Identify which cell holds the provided text, then report its [X, Y] central coordinate. 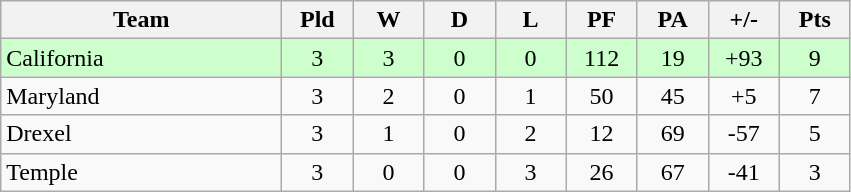
Pld [318, 20]
5 [814, 134]
W [388, 20]
19 [672, 58]
Drexel [142, 134]
-41 [744, 172]
50 [602, 96]
12 [602, 134]
L [530, 20]
D [460, 20]
7 [814, 96]
+93 [744, 58]
Pts [814, 20]
Maryland [142, 96]
69 [672, 134]
+/- [744, 20]
California [142, 58]
112 [602, 58]
45 [672, 96]
26 [602, 172]
Team [142, 20]
Temple [142, 172]
+5 [744, 96]
PF [602, 20]
9 [814, 58]
-57 [744, 134]
67 [672, 172]
PA [672, 20]
